Search for the cell housing the specified text and yield its (x, y) center coordinate. 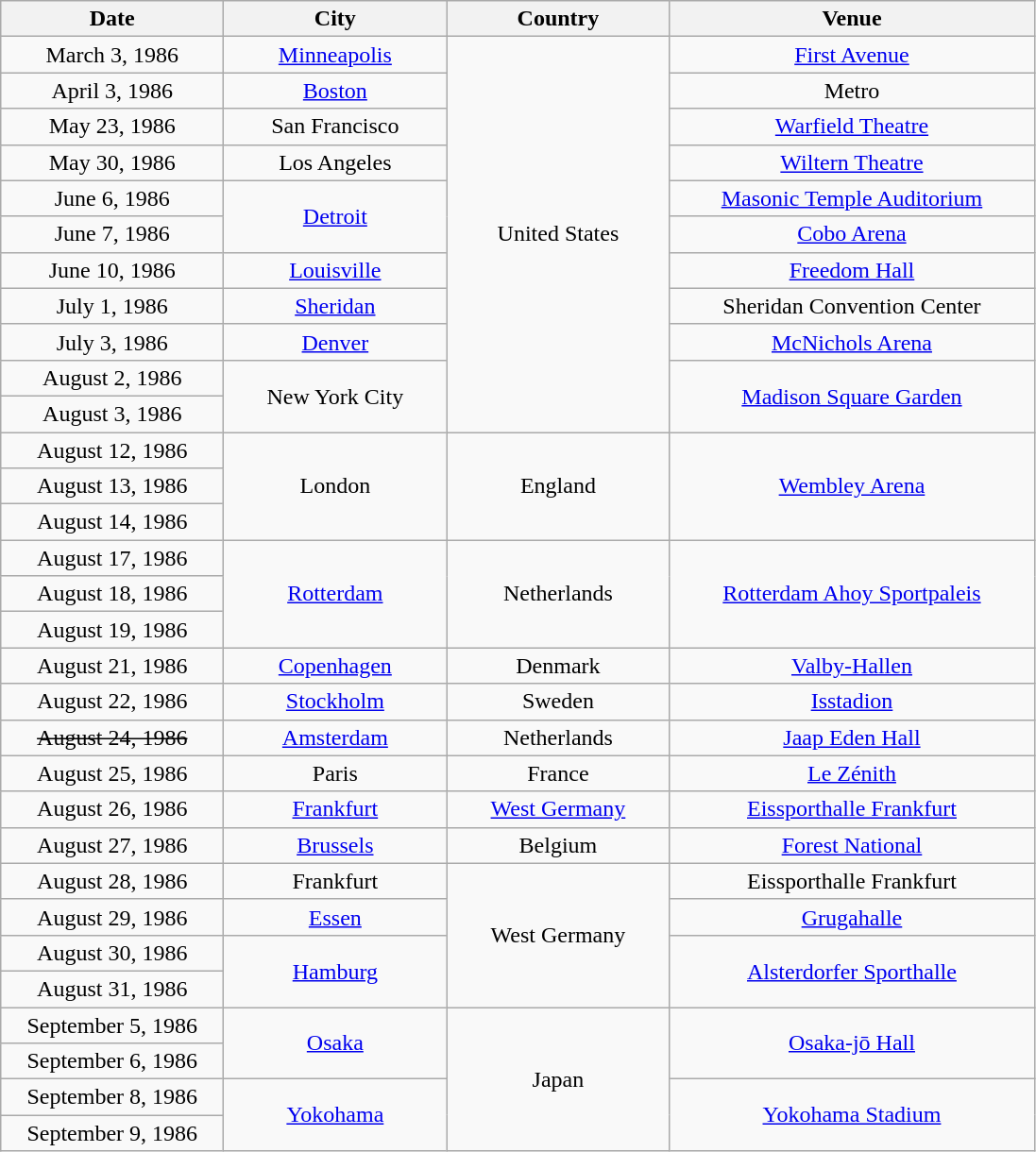
Madison Square Garden (852, 396)
Copenhagen (335, 666)
Country (558, 19)
Cobo Arena (852, 234)
Minneapolis (335, 55)
Warfield Theatre (852, 127)
Metro (852, 91)
McNichols Arena (852, 342)
June 10, 1986 (112, 270)
Osaka (335, 1042)
Essen (335, 917)
August 17, 1986 (112, 558)
August 26, 1986 (112, 809)
August 3, 1986 (112, 414)
First Avenue (852, 55)
March 3, 1986 (112, 55)
City (335, 19)
Sheridan Convention Center (852, 306)
Le Zénith (852, 773)
Venue (852, 19)
June 6, 1986 (112, 198)
Freedom Hall (852, 270)
Rotterdam (335, 594)
August 31, 1986 (112, 989)
August 21, 1986 (112, 666)
September 5, 1986 (112, 1025)
May 23, 1986 (112, 127)
Wembley Arena (852, 486)
Yokohama (335, 1115)
Denmark (558, 666)
New York City (335, 396)
Japan (558, 1078)
Date (112, 19)
San Francisco (335, 127)
Jaap Eden Hall (852, 737)
Amsterdam (335, 737)
Masonic Temple Auditorium (852, 198)
Grugahalle (852, 917)
September 6, 1986 (112, 1061)
August 25, 1986 (112, 773)
May 30, 1986 (112, 162)
June 7, 1986 (112, 234)
August 28, 1986 (112, 881)
July 3, 1986 (112, 342)
July 1, 1986 (112, 306)
England (558, 486)
Belgium (558, 845)
August 18, 1986 (112, 594)
Wiltern Theatre (852, 162)
Yokohama Stadium (852, 1115)
Louisville (335, 270)
September 9, 1986 (112, 1133)
Paris (335, 773)
Isstadion (852, 702)
Stockholm (335, 702)
August 19, 1986 (112, 630)
Hamburg (335, 971)
August 24, 1986 (112, 737)
August 12, 1986 (112, 450)
Sweden (558, 702)
Forest National (852, 845)
Los Angeles (335, 162)
August 30, 1986 (112, 953)
August 14, 1986 (112, 522)
September 8, 1986 (112, 1097)
London (335, 486)
Rotterdam Ahoy Sportpaleis (852, 594)
August 13, 1986 (112, 486)
August 29, 1986 (112, 917)
Boston (335, 91)
Osaka-jō Hall (852, 1042)
August 27, 1986 (112, 845)
August 2, 1986 (112, 378)
United States (558, 234)
Sheridan (335, 306)
Brussels (335, 845)
Valby-Hallen (852, 666)
France (558, 773)
Alsterdorfer Sporthalle (852, 971)
Denver (335, 342)
Detroit (335, 216)
April 3, 1986 (112, 91)
August 22, 1986 (112, 702)
